Provide the [x, y] coordinate of the cell's center where the given text is located.  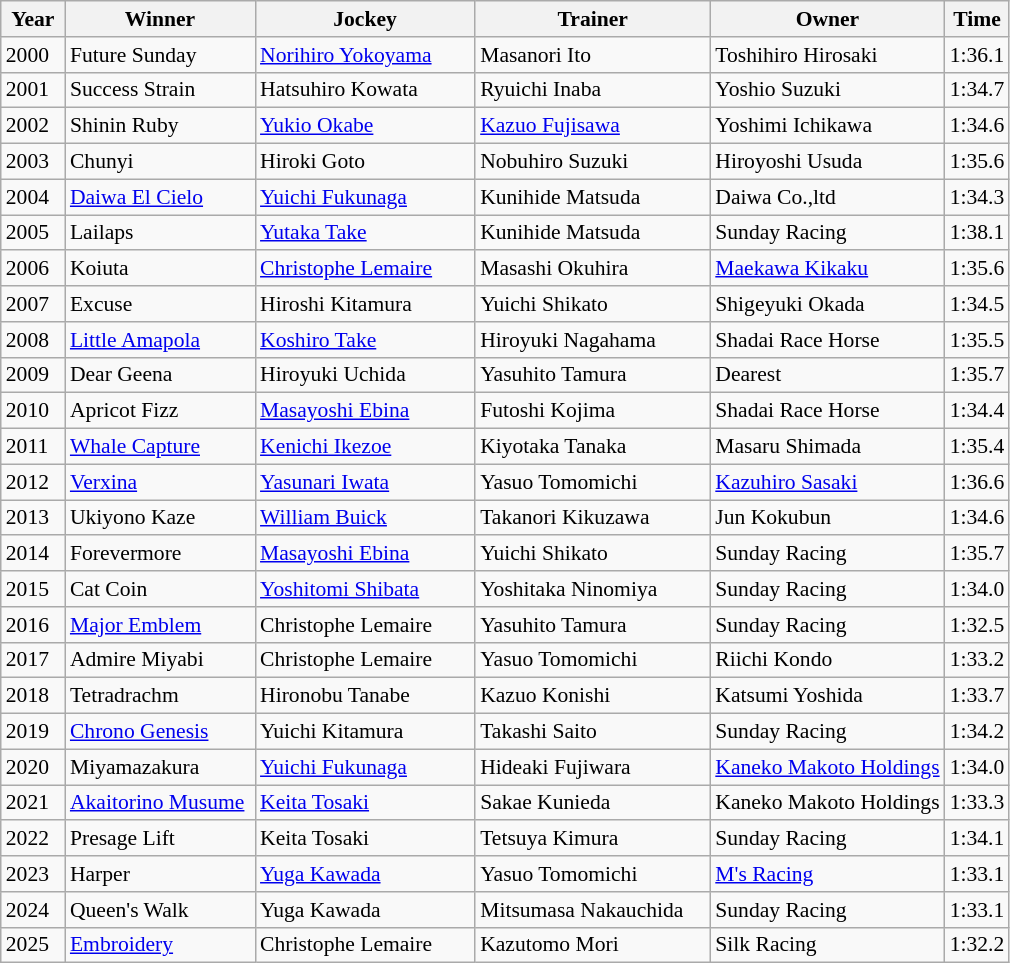
Riichi Kondo [827, 660]
Admire Miyabi [160, 660]
Tetradrachm [160, 696]
2018 [33, 696]
Whale Capture [160, 447]
Daiwa Co.,ltd [827, 197]
Mitsumasa Nakauchida [592, 910]
Yoshimi Ichikawa [827, 126]
Hiroyuki Nagahama [592, 340]
1:35.4 [978, 447]
Hiroyuki Uchida [365, 375]
2020 [33, 767]
Jockey [365, 19]
Hiroshi Kitamura [365, 304]
1:32.2 [978, 945]
Norihiro Yokoyama [365, 55]
1:32.5 [978, 625]
2024 [33, 910]
Chrono Genesis [160, 732]
2025 [33, 945]
Sakae Kunieda [592, 803]
Kazuo Fujisawa [592, 126]
Yutaka Take [365, 233]
Silk Racing [827, 945]
Yoshio Suzuki [827, 90]
Future Sunday [160, 55]
Verxina [160, 482]
1:36.1 [978, 55]
Presage Lift [160, 839]
Hideaki Fujiwara [592, 767]
Dear Geena [160, 375]
Yoshitaka Ninomiya [592, 589]
Kazutomo Mori [592, 945]
2004 [33, 197]
Futoshi Kojima [592, 411]
1:34.2 [978, 732]
1:33.7 [978, 696]
Koshiro Take [365, 340]
Embroidery [160, 945]
Masaru Shimada [827, 447]
1:38.1 [978, 233]
Shinin Ruby [160, 126]
2017 [33, 660]
Apricot Fizz [160, 411]
2008 [33, 340]
2021 [33, 803]
Hironobu Tanabe [365, 696]
Shigeyuki Okada [827, 304]
Lailaps [160, 233]
2013 [33, 518]
Jun Kokubun [827, 518]
Takanori Kikuzawa [592, 518]
Maekawa Kikaku [827, 269]
2007 [33, 304]
Yasunari Iwata [365, 482]
Trainer [592, 19]
1:34.3 [978, 197]
Akaitorino Musume [160, 803]
2005 [33, 233]
2019 [33, 732]
Success Strain [160, 90]
Winner [160, 19]
Daiwa El Cielo [160, 197]
2011 [33, 447]
Excuse [160, 304]
Year [33, 19]
2015 [33, 589]
1:36.6 [978, 482]
Major Emblem [160, 625]
Nobuhiro Suzuki [592, 162]
Little Amapola [160, 340]
Ryuichi Inaba [592, 90]
Takashi Saito [592, 732]
Kiyotaka Tanaka [592, 447]
Harper [160, 874]
1:34.4 [978, 411]
Chunyi [160, 162]
Ukiyono Kaze [160, 518]
2000 [33, 55]
1:34.7 [978, 90]
Cat Coin [160, 589]
2016 [33, 625]
Toshihiro Hirosaki [827, 55]
2023 [33, 874]
Miyamazakura [160, 767]
Kenichi Ikezoe [365, 447]
2001 [33, 90]
Hiroki Goto [365, 162]
Kazuhiro Sasaki [827, 482]
Hatsuhiro Kowata [365, 90]
Kazuo Konishi [592, 696]
Owner [827, 19]
Koiuta [160, 269]
Dearest [827, 375]
1:35.5 [978, 340]
Time [978, 19]
1:34.1 [978, 839]
2002 [33, 126]
Masashi Okuhira [592, 269]
Yuichi Kitamura [365, 732]
2009 [33, 375]
2006 [33, 269]
M's Racing [827, 874]
1:33.3 [978, 803]
1:34.5 [978, 304]
2010 [33, 411]
Masanori Ito [592, 55]
Yukio Okabe [365, 126]
2022 [33, 839]
Forevermore [160, 554]
2012 [33, 482]
2014 [33, 554]
Yoshitomi Shibata [365, 589]
Queen's Walk [160, 910]
Hiroyoshi Usuda [827, 162]
1:33.2 [978, 660]
Katsumi Yoshida [827, 696]
William Buick [365, 518]
2003 [33, 162]
Tetsuya Kimura [592, 839]
